Capture the cell that displays the provided text and extract its [x, y] central coordinate. 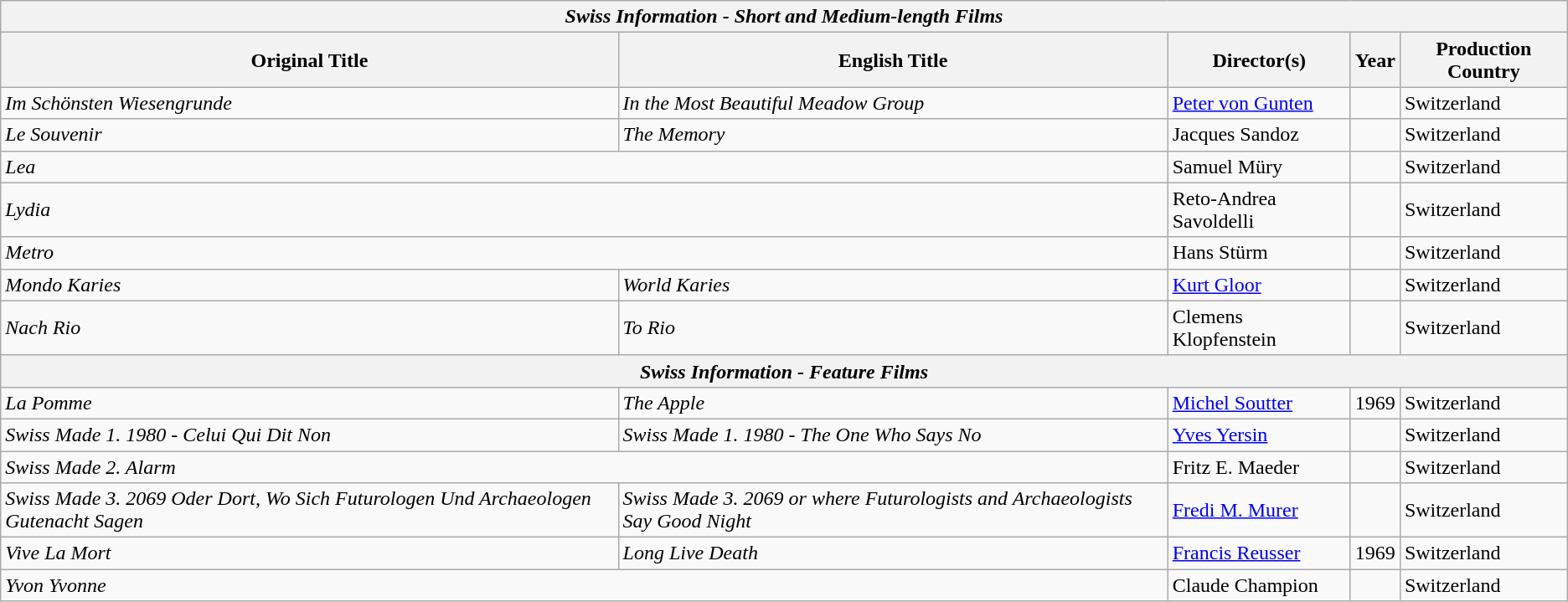
World Karies [893, 285]
Jacques Sandoz [1259, 135]
Swiss Made 3. 2069 or where Futurologists and Archaeologists Say Good Night [893, 511]
To Rio [893, 328]
The Memory [893, 135]
Michel Soutter [1259, 403]
Swiss Information - Short and Medium-length Films [784, 17]
Swiss Made 2. Alarm [585, 466]
Swiss Information - Feature Films [784, 371]
Yvon Yvonne [585, 585]
Nach Rio [310, 328]
Le Souvenir [310, 135]
Production Country [1483, 60]
Hans Stürm [1259, 253]
La Pomme [310, 403]
The Apple [893, 403]
Mondo Karies [310, 285]
Francis Reusser [1259, 553]
Fritz E. Maeder [1259, 466]
Claude Champion [1259, 585]
Vive La Mort [310, 553]
Lydia [585, 209]
Year [1375, 60]
Original Title [310, 60]
Reto-Andrea Savoldelli [1259, 209]
Peter von Gunten [1259, 103]
Im Schönsten Wiesengrunde [310, 103]
Samuel Müry [1259, 167]
Swiss Made 1. 1980 - Celui Qui Dit Non [310, 435]
Kurt Gloor [1259, 285]
In the Most Beautiful Meadow Group [893, 103]
Lea [585, 167]
Swiss Made 3. 2069 Oder Dort, Wo Sich Futurologen Und Archaeologen Gutenacht Sagen [310, 511]
English Title [893, 60]
Fredi M. Murer [1259, 511]
Clemens Klopfenstein [1259, 328]
Metro [585, 253]
Yves Yersin [1259, 435]
Director(s) [1259, 60]
Swiss Made 1. 1980 - The One Who Says No [893, 435]
Long Live Death [893, 553]
